Identify which cell holds the provided text, then report its [X, Y] central coordinate. 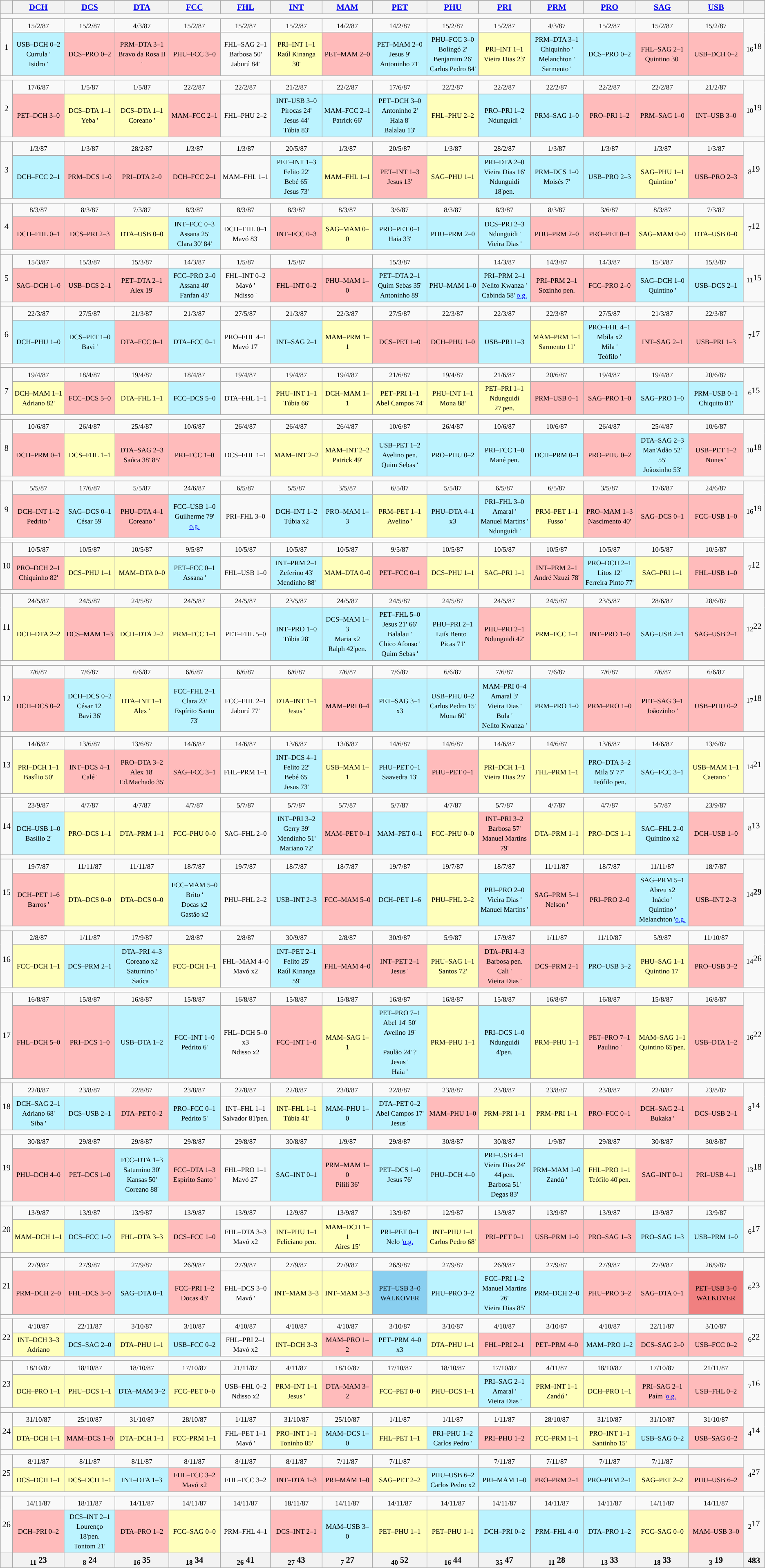
PRM–INT 1–1Zandú ' [557, 1391]
14 [7, 826]
DTA–INT 1–1Jesus ' [296, 705]
6 [7, 334]
PRI–FHL 3–0 [245, 516]
INT–DCH 3–3Adriano [38, 1344]
PRI–PRO 2–0Vieira Dias 'Manuel Martins ' [504, 899]
622 [754, 1337]
13 33 [610, 1560]
PRM–PET 1–1Avelino ' [400, 516]
40 52 [400, 1560]
PRM–DTA 3–1Bravo da Rosa II ' [142, 54]
PET–DCH 3–0 [38, 116]
PRO–FHL 4–1Mavó 17' [245, 342]
PET [400, 7]
INT–FCC 0–3Assana 25'Clara 30' 84' [195, 233]
USB–MAM 1–1 [347, 772]
FCC–DTA 1–3Saturnino 30'Kansas 50'Coreano 88' [142, 1175]
PET–DTA 2–1Quim Sebas 35'Antoninho 89' [400, 285]
FHL–PET 1–1 [400, 1438]
FCC–USB 1–0Guilherme 79' o.g. [195, 516]
PHU–PET 0–1Saavedra 13' [400, 772]
11 23 [38, 1560]
DCH–DCS 0–2 [38, 705]
DCH–PET 1–6 [400, 899]
PHU–USB 6–2 [716, 1480]
MAM–PRI 0–4Amaral 3'Vieira Dias 'Bula 'Nelito Kwanza ' [504, 705]
MAM–PRI 0–4 [347, 705]
DCS–DTA 1–1Coreano ' [142, 116]
INT–PRI 3–2Barbosa 57'Manuel Martins 79' [504, 833]
PET–FHL 5–0 [245, 634]
DCH–INT 1–2Pedrito ' [38, 516]
PRM–INT 1–1Jesus ' [296, 1391]
SAG–PRM 5–1Abreu x2Inácio 'Quintino 'Melanchton 'o.g. [662, 899]
FCC–PRO 2–0 [610, 285]
16 35 [142, 1560]
814 [754, 1107]
20 [7, 1229]
PHU [453, 7]
DCS–DTA 1–1Yeba ' [90, 116]
USB–DCH 0–2 [716, 54]
PRI–PRM 2–1Nelito Kwanza 'Cabinda 58' o.g. [504, 285]
PRM–USB 0–1 [557, 398]
PET–SAG 3–1 x3 [400, 705]
FHL–SAG 2–1Quintino 30' [662, 54]
PHU–INT 1–1Mona 88' [453, 398]
MAM–DCH 1–1 [38, 1236]
SAG–PHU 1–1 [453, 177]
INT–USB 3–0 [716, 116]
PRO–DCH 2–1Chiquinho 82' [38, 573]
FHL–DCS 3–0Mavó ' [245, 1293]
FCC–FHL 2–1Clara 23'Espírito Santo 73' [195, 705]
PHU–FCC 3–0Bolingó 2'Benjamim 26'Carlos Pedro 84' [453, 54]
DCH–MAM 1–1Adriano 82' [38, 398]
DCH [38, 7]
DCH–USB 1–0Basílio 2' [38, 833]
DCH–SAG 2–1Adriano 68'Siba ' [38, 1114]
13 [7, 765]
813 [754, 826]
PRI–DCH 1–1Vieira Dias 25' [504, 772]
FCC–DTA 1–3Espírito Santo ' [195, 1175]
PRI–DCH 1–1Basílio 50' [38, 772]
16 44 [453, 1560]
PRI–DCS 1–0Ndunguidi 4'pen. [504, 1042]
INT–PRO 1–0 [610, 634]
INT–FHL 1–1Salvador 81'pen. [245, 1114]
PRI–DCS 1–0 [90, 1042]
16 [7, 959]
25 [7, 1473]
FHL–DTA 3–3 [142, 1236]
18 [7, 1107]
7 [7, 391]
SAG–FHL 2–0 [245, 833]
PRI–PHU 1–2Carlos Pedro ' [453, 1438]
PHU–PET 0–1 [453, 772]
DCS [90, 7]
PET–PRO 7–1Paulino ' [610, 1042]
PRI–USB 4–1Vieira Dias 24' 44'pen.Barbosa 51'Degas 83' [504, 1175]
PRO–MAM 1–3Nascimento 40' [610, 516]
USB–FHL 0–2Ndisso x2 [245, 1391]
717 [754, 334]
PHU–PRI 2–1Ndunguidi 42' [504, 634]
PET–PRM 4–0 x3 [400, 1344]
11 28 [557, 1560]
PET–MAM 2–0 [347, 54]
5 [7, 278]
MAM–SAG 1–1 [347, 1042]
MAM–SAG 1–1Quintino 65'pen. [662, 1042]
FCC–FHL 2–1Jaburú 77' [245, 705]
PRI–PRM 2–1Sozinho pen. [557, 285]
4 [7, 226]
USB–PHU 0–2 [716, 705]
PRM–FHL 4–0 [557, 1531]
PET–MAM 2–0Jesus 9'Antoninho 71' [400, 54]
SAG–FHL 2–0Quintino x2 [662, 833]
PET–PRI 1–1Abel Campos 74' [400, 398]
DCH–INT 1–2Túbia x2 [296, 516]
SAG [662, 7]
DCS–MAM 1–3Maria x2Ralph 42'pen. [347, 634]
PRO–PET 0–1 [610, 233]
PHU–DTA 4–1Coreano ' [142, 516]
PRO–PRI 1–2Ndunguidi ' [504, 116]
DCS–MAM 1–3 [90, 634]
819 [754, 170]
PRI [504, 7]
PHU–INT 1–1Túbia 66' [296, 398]
483 [754, 1560]
35 47 [504, 1560]
MAM–FCC 2–1 [195, 116]
PET–DTA 2–1Alex 19' [142, 285]
PRO–DCH 2–1Litos 12'Ferreira Pinto 77' [610, 573]
SAG–DCH 1–0Quintino ' [662, 285]
PRM–DCS 1–0Moisés 7' [557, 177]
FHL–FCC 3–2Mavó x2 [195, 1480]
1622 [754, 1035]
8 24 [90, 1560]
PET–PRM 4–0 [557, 1344]
PET–DCS 1–0Jesus 76' [400, 1175]
15 [7, 892]
PRI–DTA 2–0Vieira Dias 16'Ndunguidi 18'pen. [504, 177]
MAM–DCH 1–1Aires 15' [347, 1236]
DCS–PRI 2–3Ndunguidi 'Vieira Dias ' [504, 233]
8 [7, 448]
PET–PRI 1–1Ndunguidi 27'pen. [504, 398]
19 [7, 1168]
SAG–PRM 5–1Nelson ' [557, 899]
FHL [245, 7]
1718 [754, 699]
SAG–DCS 0–1César 59' [90, 516]
12 [7, 699]
PRM–USB 0–1Chiquito 81' [716, 398]
INT–PRI 3–2Gerry 39'Mendinho 51'Mariano 72' [296, 833]
PET–INT 1–3Jesus 13' [400, 177]
PET–FCC 0–1Assana ' [195, 573]
217 [754, 1524]
PET–INT 1–3Felito 22'Bebé 65'Jesus 73' [296, 177]
11 [7, 627]
PHU–SAG 1–1Quintino 17' [662, 966]
PET–PRO 7–1Abel 14' 50'Avelino 19'Paulão 24' ?Jesus 'Haia ' [400, 1042]
INT–USB 3–0Pirocas 24'Jesus 44'Túbia 83' [296, 116]
17 [7, 1035]
USB–MAM 1–1Caetano ' [716, 772]
INT–PHU 1–1Feliciano pen. [296, 1236]
MAM [347, 7]
DCS–PET 1–0Bavi ' [90, 342]
DCS–INT 2–1Lourenço 18'pen.Tontom 21' [90, 1531]
PRI–FCC 1–0Mané pen. [504, 455]
INT–FCC 0–3 [296, 233]
1018 [754, 448]
FHL–PRI 2–1 [504, 1344]
MAM–PRM 1–1 [347, 342]
SAG–DCS 0–1 [662, 516]
PRO–DTA 3–2Mila 5' 77'Teófilo pen. [610, 772]
PHU–USB 6–2Carlos Pedro x2 [453, 1480]
FCC–PRO 2–0Assana 40'Fanfan 43' [195, 285]
DTA–PET 0–2Abel Campos 17'Jesus ' [400, 1114]
PRO–PET 0–1Haia 33' [400, 233]
DCH–USB 1–0 [716, 833]
DCH–PET 1–6Barros ' [38, 899]
PRO–FCC 0–1Pedrito 5' [195, 1114]
USB–DCH 0–2Currula 'Isidro ' [38, 54]
FCC–MAM 5–0Brito 'Docas x2Gastão x2 [195, 899]
18 34 [195, 1560]
FCC–INT 1–0Pedrito 6' [195, 1042]
PRI–FHL 3–0Amaral 'Manuel Martins 'Ndunguidi ' [504, 516]
9 [7, 509]
USB–PHU 0–2Carlos Pedro 15'Mona 60' [453, 705]
FHL–DCS 3–0 [90, 1293]
FCC–INT 1–0 [296, 1042]
FCC–PRI 1–2Manuel Martins 26'Vieira Dias 85' [504, 1293]
22 [7, 1337]
PRO–INT 1–1Toninho 85' [296, 1438]
PRI–INT 1–1Raúl Kinanga 30' [296, 54]
18 33 [662, 1560]
PRM–FHL 4–1 [245, 1531]
FHL–DTA 3–3Mavó x2 [245, 1236]
SAG–DCH 1–0 [38, 285]
DCH–FHL 0–1Mavó 83' [245, 233]
PHU–FCC 3–0 [195, 54]
INT–FHL 1–1Túbia 41' [296, 1114]
427 [754, 1473]
PRM–DCS 1–0 [90, 177]
PET–DCH 3–0Antoninho 2'Haia 8'Balalau 13' [400, 116]
MAM–FCC 2–1Patrick 66' [347, 116]
FCC–PRI 1–2Docas 43' [195, 1293]
PRI–USB 4–1 [716, 1175]
DTA–INT 1–1Alex ' [142, 705]
PRI–PET 0–1 [504, 1236]
INT–PET 2–1Felito 25'Raúl Kinanga 59' [296, 966]
PRM–DTA 3–1Chiquinho 'Melanchton 'Sarmento ' [557, 54]
DCS–PRI 2–3 [90, 233]
617 [754, 1229]
PRO–MAM 1–3 [347, 516]
615 [754, 391]
USB [716, 7]
DCH–FHL 0–1 [38, 233]
PRI–PRO 2–0 [610, 899]
USB–PET 1–2Nunes ' [716, 455]
27 43 [296, 1560]
FHL–INT 0–2Mavó 'Ndisso ' [245, 285]
DCH–DCS 0–2César 12'Bavi 36' [90, 705]
PRM–MAM 1–0Pilili 36' [347, 1175]
MAM–PRM 1–1Sarmento 11' [557, 342]
MAM–INT 2–2 [296, 455]
SAG–PHU 1–1Quintino ' [662, 177]
FHL–PET 1–1Mavó ' [245, 1438]
PRM [557, 7]
PRO–FCC 0–1 [610, 1114]
DCH–SAG 2–1Bukaka ' [662, 1114]
INT–PRM 2–1Zeferino 43'Mendinho 88' [296, 573]
26 [7, 1524]
FHL–MAM 4–0Mavó x2 [245, 966]
FHL–MAM 4–0 [347, 966]
PHU–DTA 4–1 x3 [453, 516]
FHL–FCC 3–2 [245, 1480]
PET–DCS 1–0 [90, 1175]
DCH–MAM 1–1 [347, 398]
FHL–DCH 5–0 x3Ndisso x2 [245, 1042]
26 41 [245, 1560]
INT–DCH 3–3 [296, 1344]
USB–FHL 0–2 [716, 1391]
FCC–USB 1–0 [716, 516]
INT [296, 7]
FHL–PRI 2–1Mavó x2 [245, 1344]
DTA–PET 0–2 [142, 1114]
1421 [754, 765]
623 [754, 1286]
FHL–PRO 1–1Mavó 27' [245, 1175]
PRI–INT 1–1Vieira Dias 23' [504, 54]
716 [754, 1385]
PRI–SAG 2–1Amaral 'Vieira Dias ' [504, 1391]
PRO–INT 1–1Santinho 15' [610, 1438]
INT–PRM 2–1André Nzuzi 78' [557, 573]
FHL–SAG 2–1Barbosa 50'Jaburú 84' [245, 54]
1429 [754, 892]
24 [7, 1431]
1 [7, 47]
USB–PET 1–2Avelino pen.Quim Sebas ' [400, 455]
FCC [195, 7]
23 [7, 1385]
PRO [610, 7]
3 19 [716, 1560]
PRM–PET 1–1Fusso ' [557, 516]
1426 [754, 959]
PRM–MAM 1–0Zandú ' [557, 1175]
3 [7, 170]
FHL–DCH 5–0 [38, 1042]
INT–PHU 1–1Carlos Pedro 68' [453, 1236]
DTA–SAG 2–3Saúca 38' 85' [142, 455]
FHL–PRO 1–1Teófilo 40'pen. [610, 1175]
MAM–INT 2–2Patrick 49' [347, 455]
PRI–PHU 1–2 [504, 1438]
INT–DCS 4–1Calé ' [90, 772]
1619 [754, 509]
DTA–PRI 4–3Barbosa pen.Cali 'Vieira Dias ' [504, 966]
414 [754, 1431]
10 [7, 566]
1222 [754, 627]
INT–PET 2–1Jesus ' [400, 966]
PRI–PET 0–1Nelo 'o.g. [400, 1236]
INT–DCS 4–1Felito 22'Bebé 65'Jesus 73' [296, 772]
DTA [142, 7]
PRI–DTA 2–0 [142, 177]
PET–SAG 3–1Joãozinho ' [662, 705]
PET–FCC 0–1 [400, 573]
PHU–PRI 2–1Luís Bento 'Picas 71' [453, 634]
1115 [754, 278]
INT–PRO 1–0Túbia 28' [296, 634]
PRO–FHL 4–1Mbila x2Mila 'Teófilo ' [610, 342]
PRO–PRI 1–2 [610, 116]
DTA–PRI 4–3Coreano x2Saturnino 'Saúca ' [142, 966]
PRO–DTA 3–2Alex 18'Ed.Machado 35' [142, 772]
PRI–SAG 2–1Paím 'o.g. [662, 1391]
PRI–FCC 1–0 [195, 455]
FCC–MAM 5–0 [347, 899]
DCS–PET 1–0 [400, 342]
FHL–INT 0–2 [296, 285]
1019 [754, 109]
DCS–INT 2–1 [296, 1531]
7 27 [347, 1560]
1618 [754, 47]
21 [7, 1286]
DTA–SAG 2–3Man'Adão 52' 55'Joãozinho 53' [662, 455]
PHU–SAG 1–1Santos 72' [453, 966]
2 [7, 109]
PET–FHL 5–0Jesus 21' 66'Balalau 'Chico Afonso 'Quim Sebas ' [400, 634]
1318 [754, 1168]
